Locate the cell with the specified text and output its (x, y) center coordinate. 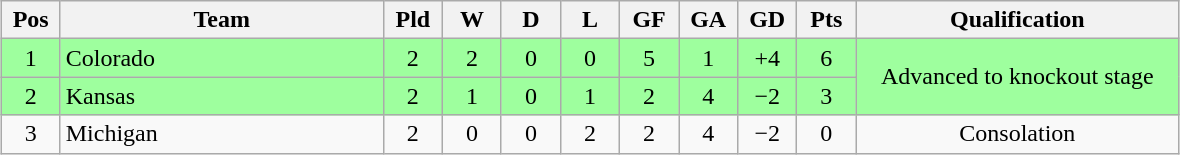
L (590, 20)
+4 (768, 58)
Pos (30, 20)
Kansas (222, 96)
Pts (826, 20)
6 (826, 58)
Colorado (222, 58)
Advanced to knockout stage (1018, 77)
Pld (412, 20)
GA (708, 20)
Team (222, 20)
D (530, 20)
GF (650, 20)
W (472, 20)
Michigan (222, 134)
5 (650, 58)
Qualification (1018, 20)
GD (768, 20)
Consolation (1018, 134)
